Detect which cell encompasses the target text, then output its (x, y) center coordinate. 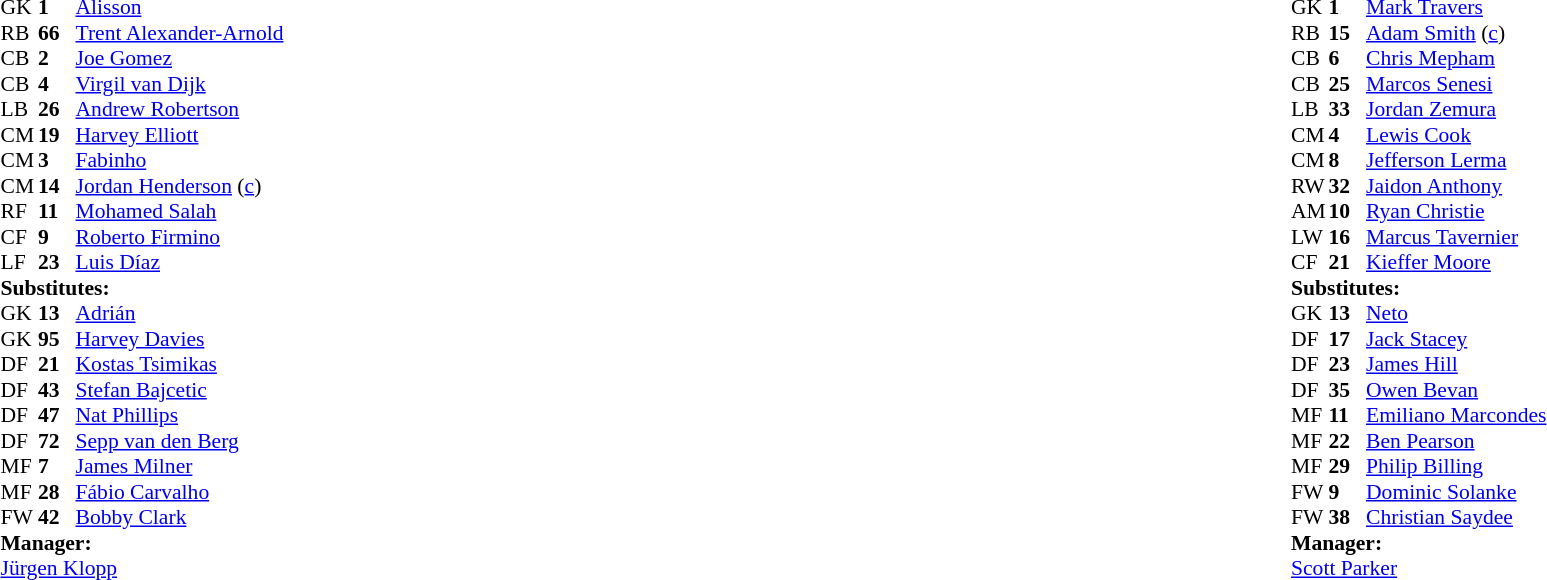
Jordan Zemura (1456, 109)
LW (1310, 237)
Owen Bevan (1456, 390)
Fabinho (180, 161)
Harvey Davies (180, 339)
19 (57, 135)
James Hill (1456, 365)
2 (57, 59)
Jaidon Anthony (1456, 186)
Trent Alexander-Arnold (180, 33)
Roberto Firmino (180, 237)
Philip Billing (1456, 467)
Ryan Christie (1456, 211)
RF (19, 211)
28 (57, 492)
29 (1348, 467)
Jack Stacey (1456, 339)
Nat Phillips (180, 415)
Sepp van den Berg (180, 441)
72 (57, 441)
Mohamed Salah (180, 211)
Ben Pearson (1456, 441)
Neto (1456, 313)
Harvey Elliott (180, 135)
James Milner (180, 467)
Joe Gomez (180, 59)
Christian Saydee (1456, 517)
10 (1348, 211)
38 (1348, 517)
Chris Mepham (1456, 59)
26 (57, 109)
47 (57, 415)
Jefferson Lerma (1456, 161)
Emiliano Marcondes (1456, 415)
Kieffer Moore (1456, 263)
16 (1348, 237)
Dominic Solanke (1456, 492)
Adam Smith (c) (1456, 33)
Bobby Clark (180, 517)
7 (57, 467)
22 (1348, 441)
42 (57, 517)
Marcos Senesi (1456, 84)
Lewis Cook (1456, 135)
14 (57, 186)
15 (1348, 33)
25 (1348, 84)
32 (1348, 186)
Marcus Tavernier (1456, 237)
8 (1348, 161)
Virgil van Dijk (180, 84)
17 (1348, 339)
6 (1348, 59)
Luis Díaz (180, 263)
33 (1348, 109)
Fábio Carvalho (180, 492)
Stefan Bajcetic (180, 390)
Adrián (180, 313)
35 (1348, 390)
3 (57, 161)
Andrew Robertson (180, 109)
RW (1310, 186)
66 (57, 33)
LF (19, 263)
AM (1310, 211)
Kostas Tsimikas (180, 365)
43 (57, 390)
95 (57, 339)
Jordan Henderson (c) (180, 186)
